Extract the [X, Y] coordinate from the center of the cell holding the provided text.  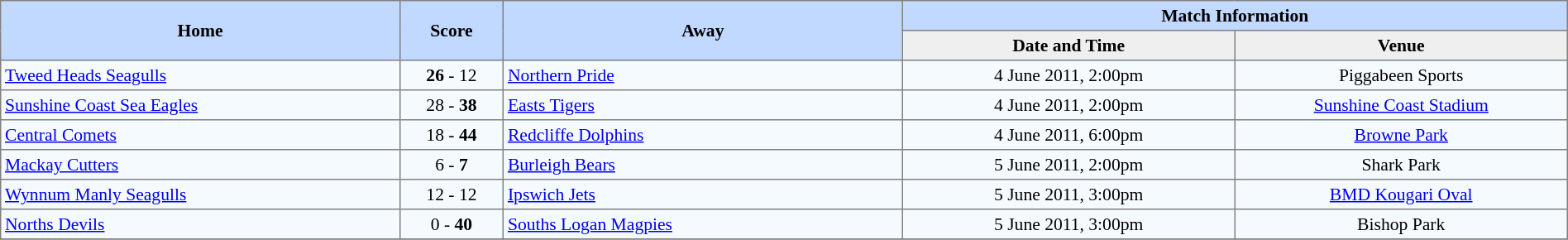
26 - 12 [452, 75]
Mackay Cutters [200, 165]
4 June 2011, 6:00pm [1068, 135]
Bishop Park [1401, 224]
Browne Park [1401, 135]
Burleigh Bears [703, 165]
Shark Park [1401, 165]
12 - 12 [452, 194]
0 - 40 [452, 224]
Redcliffe Dolphins [703, 135]
Home [200, 31]
Venue [1401, 46]
18 - 44 [452, 135]
Central Comets [200, 135]
Northern Pride [703, 75]
Piggabeen Sports [1401, 75]
Date and Time [1068, 46]
Away [703, 31]
Score [452, 31]
Easts Tigers [703, 105]
5 June 2011, 2:00pm [1068, 165]
Sunshine Coast Sea Eagles [200, 105]
Wynnum Manly Seagulls [200, 194]
BMD Kougari Oval [1401, 194]
28 - 38 [452, 105]
Tweed Heads Seagulls [200, 75]
Souths Logan Magpies [703, 224]
Ipswich Jets [703, 194]
Sunshine Coast Stadium [1401, 105]
6 - 7 [452, 165]
Match Information [1235, 16]
Norths Devils [200, 224]
